Identify which cell holds the provided text, then report its (x, y) central coordinate. 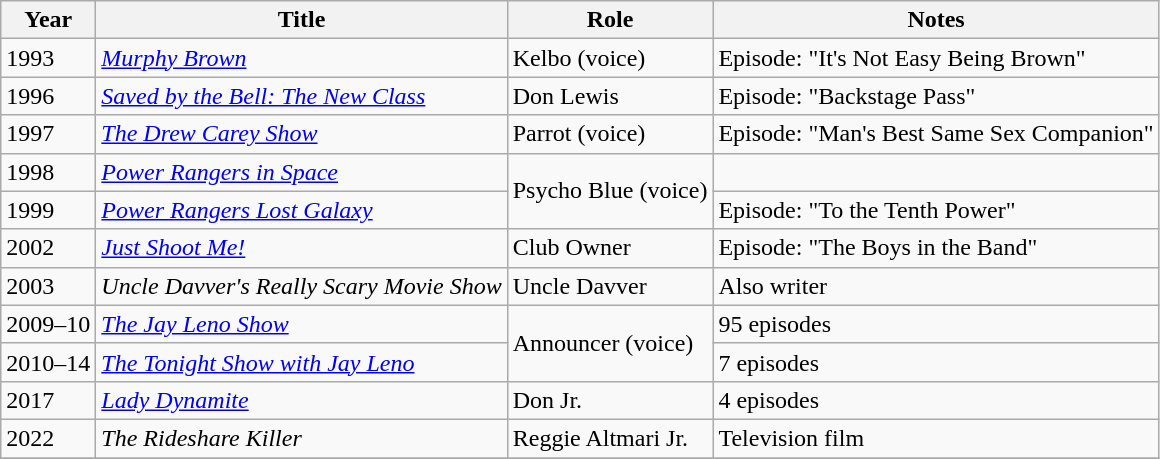
2003 (48, 286)
Just Shoot Me! (302, 248)
2010–14 (48, 362)
Kelbo (voice) (610, 58)
Episode: "It's Not Easy Being Brown" (936, 58)
Role (610, 20)
Uncle Davver's Really Scary Movie Show (302, 286)
Notes (936, 20)
7 episodes (936, 362)
Episode: "Man's Best Same Sex Companion" (936, 134)
The Jay Leno Show (302, 324)
The Drew Carey Show (302, 134)
Year (48, 20)
Don Jr. (610, 400)
2009–10 (48, 324)
Club Owner (610, 248)
Psycho Blue (voice) (610, 191)
2017 (48, 400)
2022 (48, 438)
Power Rangers Lost Galaxy (302, 210)
Announcer (voice) (610, 343)
4 episodes (936, 400)
Episode: "The Boys in the Band" (936, 248)
The Tonight Show with Jay Leno (302, 362)
Murphy Brown (302, 58)
1999 (48, 210)
Lady Dynamite (302, 400)
1998 (48, 172)
Episode: "To the Tenth Power" (936, 210)
2002 (48, 248)
Title (302, 20)
Television film (936, 438)
Parrot (voice) (610, 134)
Don Lewis (610, 96)
The Rideshare Killer (302, 438)
Episode: "Backstage Pass" (936, 96)
1996 (48, 96)
Saved by the Bell: The New Class (302, 96)
95 episodes (936, 324)
Power Rangers in Space (302, 172)
Uncle Davver (610, 286)
1993 (48, 58)
Also writer (936, 286)
Reggie Altmari Jr. (610, 438)
1997 (48, 134)
